Determine the (x, y) coordinate at the center of the cell enclosing the given text.  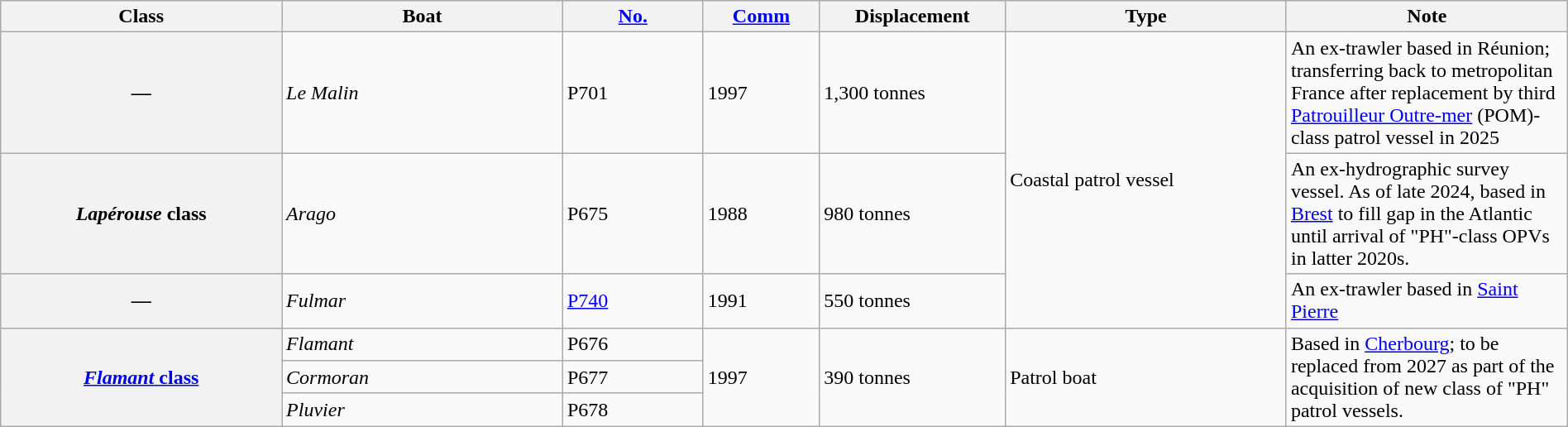
Based in Cherbourg; to be replaced from 2027 as part of the acquisition of new class of "PH" patrol vessels. (1427, 377)
Lapérouse class (141, 213)
P701 (633, 93)
Patrol boat (1146, 377)
An ex-trawler based in Saint Pierre (1427, 301)
Arago (423, 213)
Fulmar (423, 301)
Flamant class (141, 377)
Boat (423, 17)
1,300 tonnes (913, 93)
Le Malin (423, 93)
Comm (761, 17)
390 tonnes (913, 377)
No. (633, 17)
Displacement (913, 17)
Pluvier (423, 410)
An ex-hydrographic survey vessel. As of late 2024, based in Brest to fill gap in the Atlantic until arrival of "PH"-class OPVs in latter 2020s. (1427, 213)
P675 (633, 213)
550 tonnes (913, 301)
P740 (633, 301)
Type (1146, 17)
Note (1427, 17)
Coastal patrol vessel (1146, 180)
P677 (633, 377)
P676 (633, 344)
Flamant (423, 344)
P678 (633, 410)
980 tonnes (913, 213)
Cormoran (423, 377)
1991 (761, 301)
1988 (761, 213)
Class (141, 17)
